Detect which cell encompasses the target text, then output its [X, Y] center coordinate. 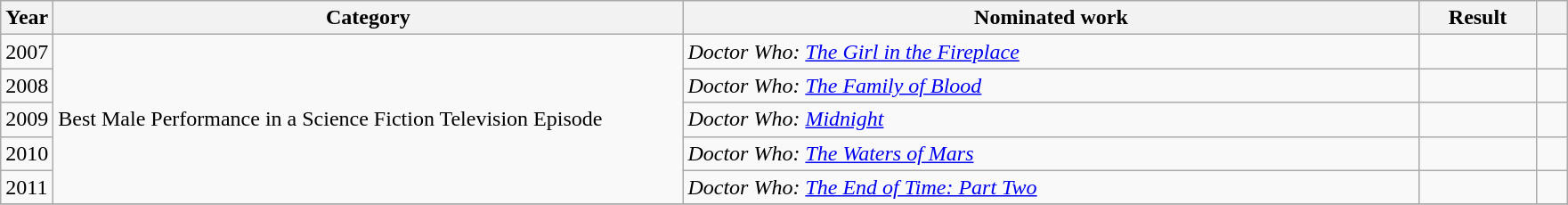
Doctor Who: The Waters of Mars [1051, 153]
2008 [27, 86]
2010 [27, 153]
Result [1478, 18]
Year [27, 18]
Doctor Who: Midnight [1051, 119]
Best Male Performance in a Science Fiction Television Episode [369, 119]
2009 [27, 119]
Doctor Who: The End of Time: Part Two [1051, 187]
Doctor Who: The Family of Blood [1051, 86]
Nominated work [1051, 18]
Category [369, 18]
2007 [27, 52]
Doctor Who: The Girl in the Fireplace [1051, 52]
2011 [27, 187]
